For the text-containing cell, return its midpoint in (x, y) coordinate format. 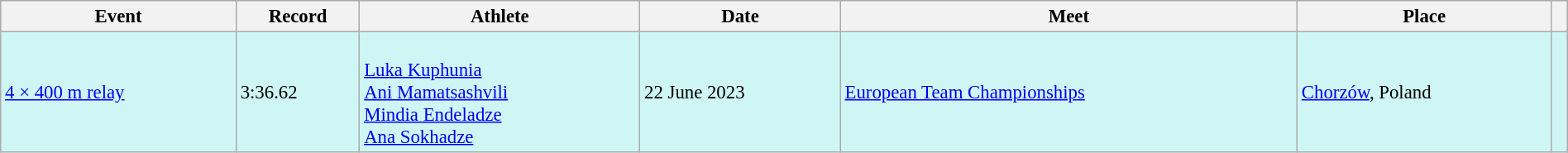
22 June 2023 (740, 93)
Event (119, 17)
3:36.62 (298, 93)
Luka KuphuniaAni MamatsashviliMindia EndeladzeAna Sokhadze (500, 93)
4 × 400 m relay (119, 93)
European Team Championships (1068, 93)
Place (1424, 17)
Record (298, 17)
Athlete (500, 17)
Date (740, 17)
Meet (1068, 17)
Chorzów, Poland (1424, 93)
